For the text-containing cell, return its midpoint in [x, y] coordinate format. 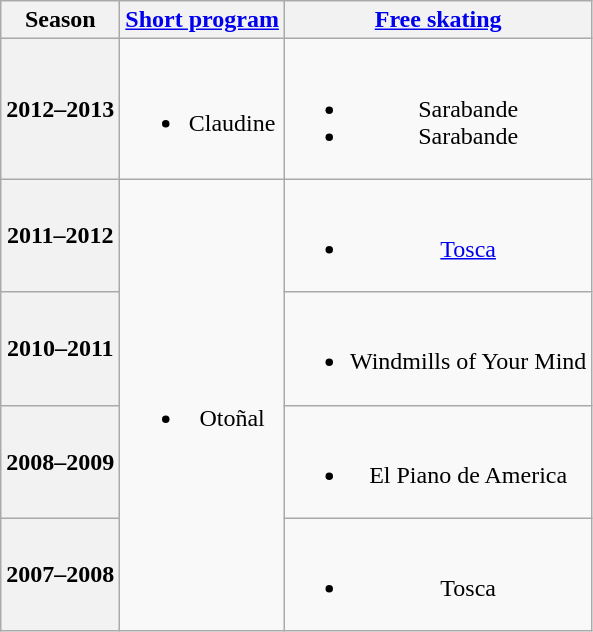
Windmills of Your Mind [438, 348]
2011–2012 [60, 236]
Sarabande Sarabande [438, 109]
Short program [202, 20]
2010–2011 [60, 348]
Claudine [202, 109]
2012–2013 [60, 109]
Otoñal [202, 405]
Season [60, 20]
El Piano de America [438, 462]
Free skating [438, 20]
2007–2008 [60, 574]
2008–2009 [60, 462]
